Find where the given text appears and provide that cell's center as (X, Y) coordinate. 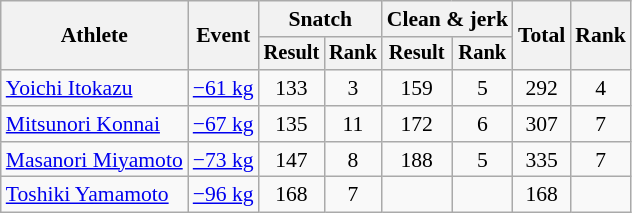
335 (542, 160)
6 (482, 124)
188 (417, 160)
4 (600, 88)
172 (417, 124)
Athlete (94, 36)
Event (224, 36)
Clean & jerk (448, 19)
147 (292, 160)
135 (292, 124)
11 (353, 124)
−61 kg (224, 88)
292 (542, 88)
−73 kg (224, 160)
−96 kg (224, 195)
133 (292, 88)
Total (542, 36)
8 (353, 160)
Masanori Miyamoto (94, 160)
−67 kg (224, 124)
Snatch (320, 19)
Yoichi Itokazu (94, 88)
3 (353, 88)
Mitsunori Konnai (94, 124)
307 (542, 124)
159 (417, 88)
Toshiki Yamamoto (94, 195)
